Capture the cell that displays the provided text and extract its [X, Y] central coordinate. 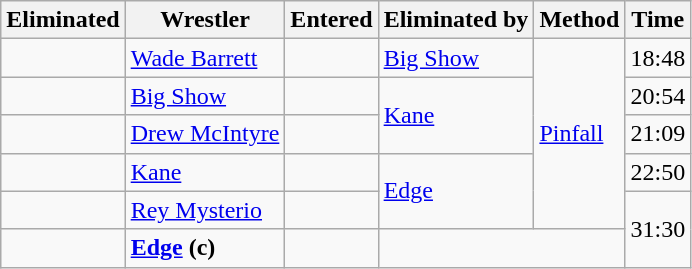
22:50 [658, 172]
Eliminated by [456, 20]
Wade Barrett [205, 58]
Time [658, 20]
Drew McIntyre [205, 134]
Pinfall [580, 134]
Wrestler [205, 20]
18:48 [658, 58]
Rey Mysterio [205, 210]
Entered [332, 20]
Eliminated [63, 20]
20:54 [658, 96]
Method [580, 20]
21:09 [658, 134]
31:30 [658, 229]
Edge (c) [205, 248]
Edge [456, 191]
